Find where the given text appears and provide that cell's center as [X, Y] coordinate. 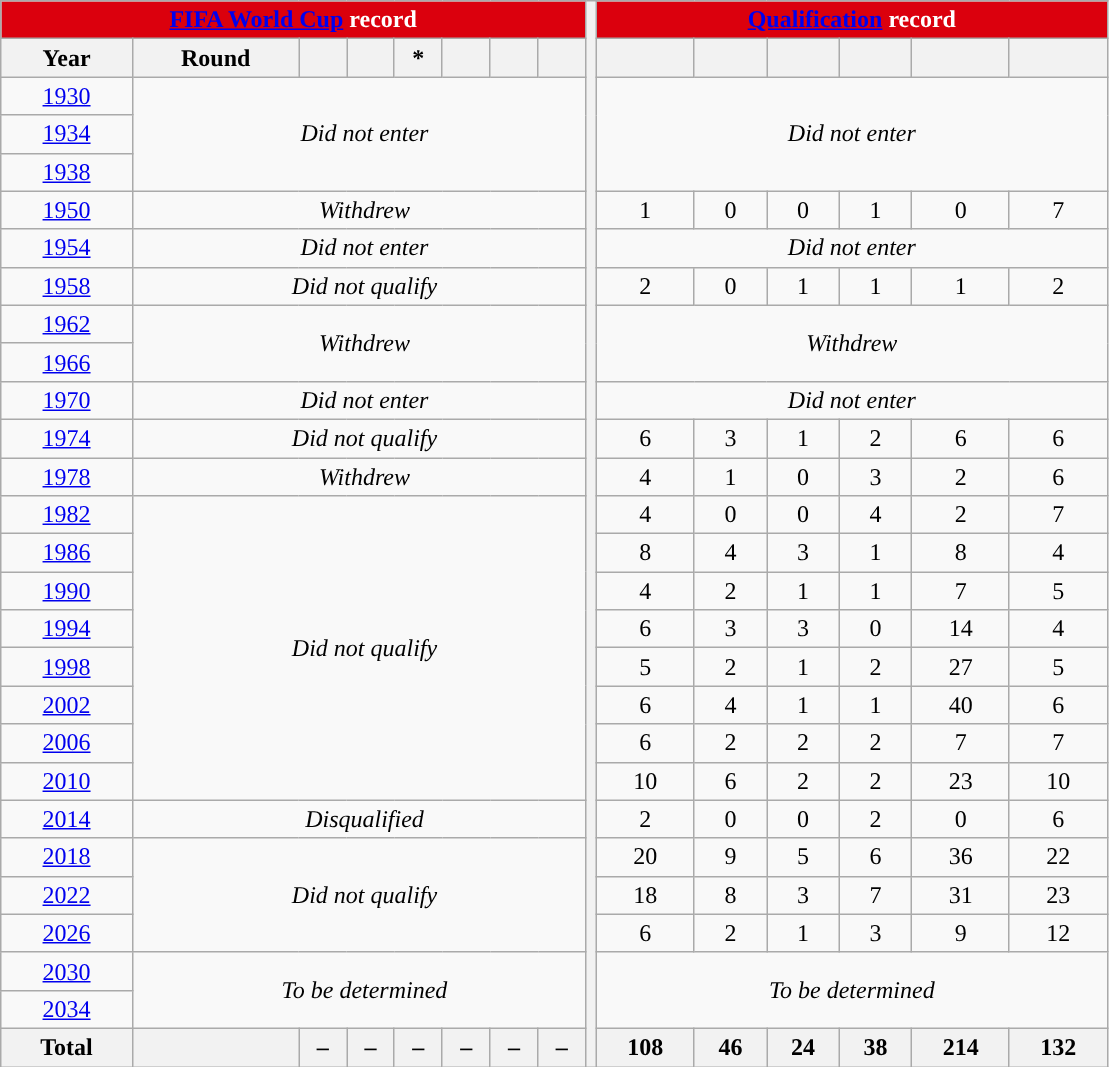
36 [960, 857]
2018 [67, 857]
2014 [67, 819]
2002 [67, 705]
1962 [67, 324]
2030 [67, 971]
22 [1058, 857]
40 [960, 705]
1978 [67, 477]
20 [646, 857]
1998 [67, 667]
1930 [67, 96]
1982 [67, 515]
Year [67, 58]
1934 [67, 134]
108 [646, 1047]
1994 [67, 629]
1986 [67, 553]
1966 [67, 362]
Qualification record [852, 20]
2010 [67, 781]
2026 [67, 933]
31 [960, 895]
1990 [67, 591]
24 [804, 1047]
1950 [67, 210]
FIFA World Cup record [294, 20]
14 [960, 629]
18 [646, 895]
1958 [67, 286]
12 [1058, 933]
1974 [67, 438]
2034 [67, 1009]
* [418, 58]
Total [67, 1047]
Round [216, 58]
214 [960, 1047]
46 [730, 1047]
1938 [67, 172]
27 [960, 667]
1970 [67, 400]
Disqualified [364, 819]
2022 [67, 895]
38 [876, 1047]
1954 [67, 248]
132 [1058, 1047]
2006 [67, 743]
